Pinpoint the cell where the given text exists, returning its [x, y] midpoint coordinate. 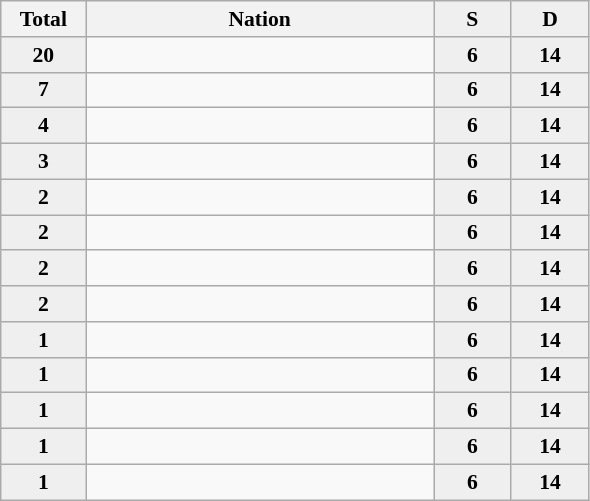
S [473, 19]
20 [44, 55]
Total [44, 19]
7 [44, 90]
4 [44, 126]
3 [44, 162]
D [550, 19]
Nation [260, 19]
